Determine the (x, y) coordinate at the center of the cell enclosing the given text.  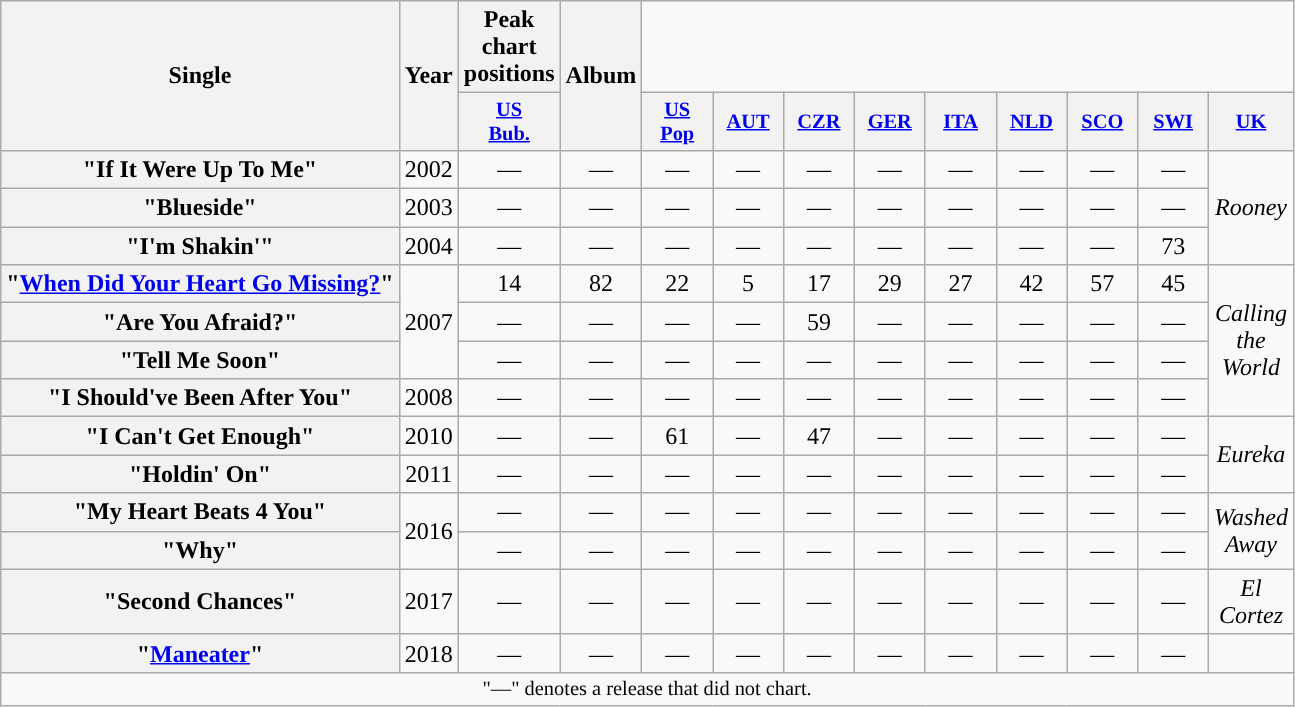
"I'm Shakin'" (200, 246)
2003 (428, 208)
"When Did Your Heart Go Missing?" (200, 284)
"Are You Afraid?" (200, 322)
"Why" (200, 550)
57 (1102, 284)
USPop (678, 122)
Rooney (1252, 207)
17 (818, 284)
42 (1032, 284)
"—" denotes a release that did not chart. (648, 689)
Peak chart positions (509, 47)
2008 (428, 398)
73 (1174, 246)
5 (748, 284)
2002 (428, 169)
"Holdin' On" (200, 474)
"If It Were Up To Me" (200, 169)
2007 (428, 322)
2010 (428, 436)
SCO (1102, 122)
27 (960, 284)
14 (509, 284)
AUT (748, 122)
Calling the World (1252, 341)
USBub. (509, 122)
2016 (428, 531)
UK (1252, 122)
"Tell Me Soon" (200, 360)
Washed Away (1252, 531)
29 (890, 284)
47 (818, 436)
El Cortez (1252, 602)
2018 (428, 653)
22 (678, 284)
61 (678, 436)
2017 (428, 602)
Album (601, 76)
ITA (960, 122)
2011 (428, 474)
"I Can't Get Enough" (200, 436)
Single (200, 76)
59 (818, 322)
"My Heart Beats 4 You" (200, 512)
"Blueside" (200, 208)
"Maneater" (200, 653)
SWI (1174, 122)
2004 (428, 246)
Year (428, 76)
CZR (818, 122)
45 (1174, 284)
82 (601, 284)
NLD (1032, 122)
"Second Chances" (200, 602)
GER (890, 122)
Eureka (1252, 455)
"I Should've Been After You" (200, 398)
